Pinpoint the cell where the given text exists, returning its [X, Y] midpoint coordinate. 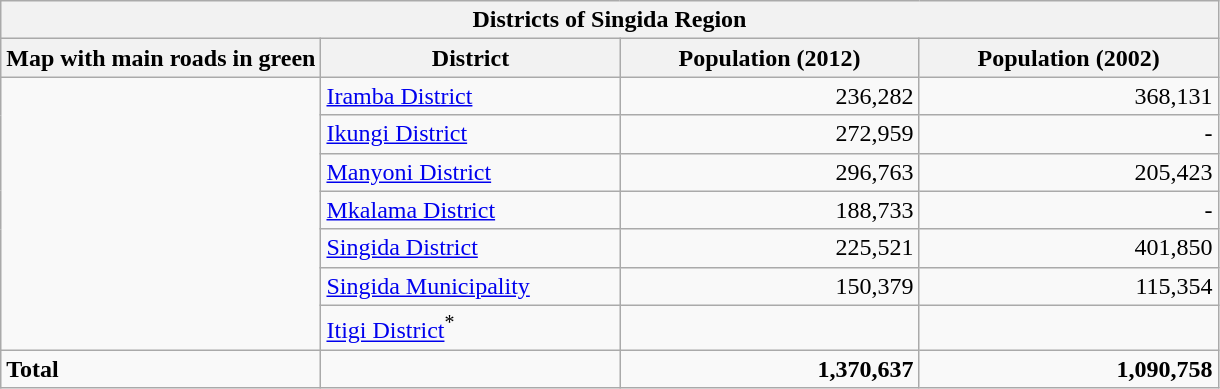
Mkalama District [470, 210]
188,733 [770, 210]
Map with main roads in green [161, 58]
115,354 [1068, 286]
Itigi District* [470, 328]
368,131 [1068, 96]
296,763 [770, 172]
272,959 [770, 134]
Districts of Singida Region [610, 20]
District [470, 58]
Iramba District [470, 96]
Singida District [470, 248]
401,850 [1068, 248]
Singida Municipality [470, 286]
1,370,637 [770, 369]
Ikungi District [470, 134]
Total [161, 369]
Manyoni District [470, 172]
225,521 [770, 248]
Population (2002) [1068, 58]
236,282 [770, 96]
1,090,758 [1068, 369]
150,379 [770, 286]
205,423 [1068, 172]
Population (2012) [770, 58]
